Provide the [X, Y] coordinate of the cell's center where the given text is located.  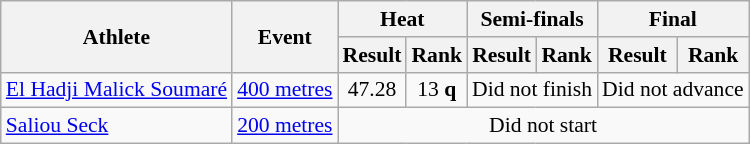
El Hadji Malick Soumaré [116, 90]
Did not finish [532, 90]
Did not advance [673, 90]
400 metres [284, 90]
Heat [402, 19]
Semi-finals [532, 19]
Final [673, 19]
Did not start [544, 126]
47.28 [372, 90]
Athlete [116, 36]
200 metres [284, 126]
13 q [436, 90]
Event [284, 36]
Saliou Seck [116, 126]
